Scan for the cell matching the given text and deliver its [x, y] coordinate at center. 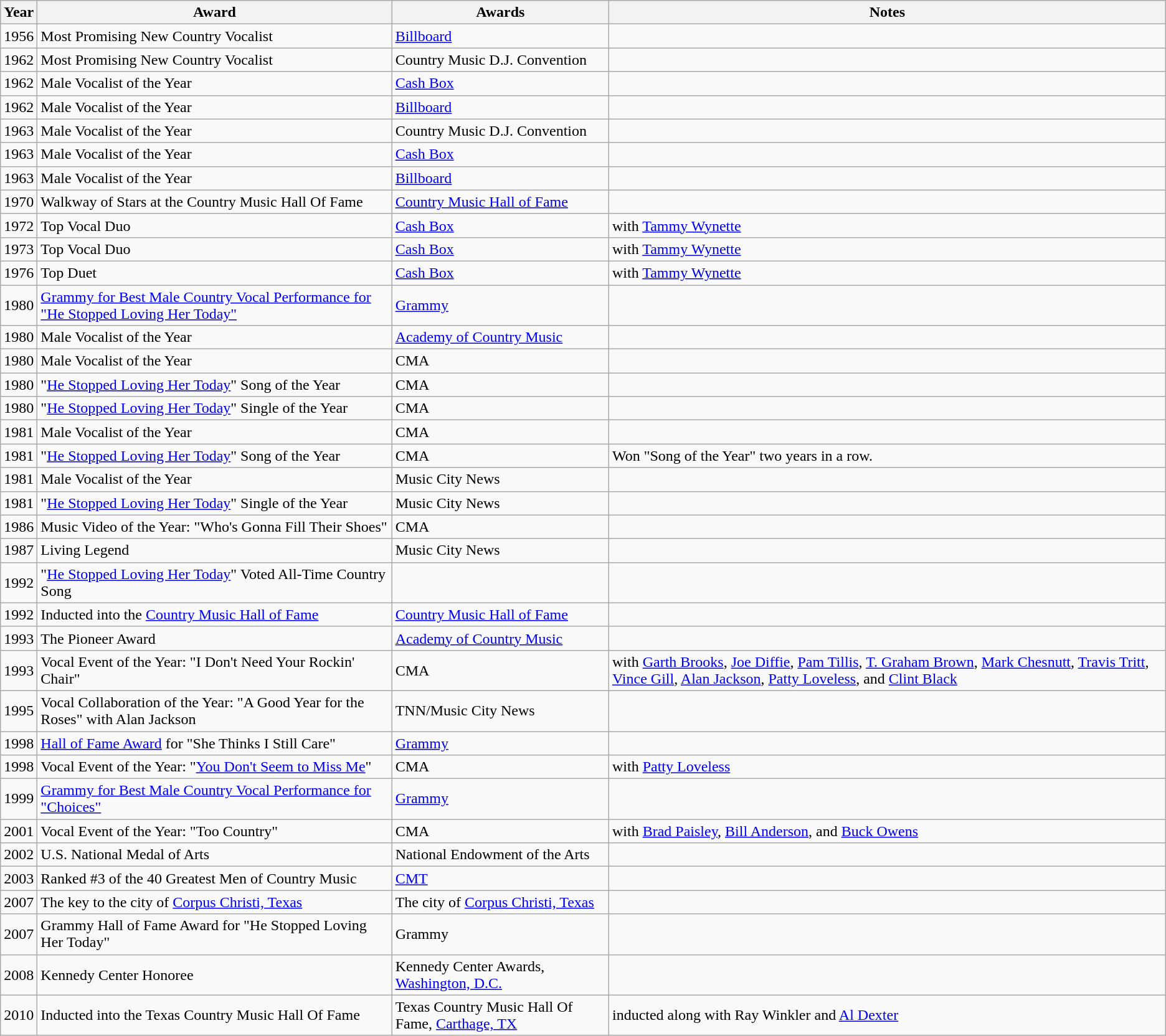
1970 [19, 202]
1986 [19, 527]
2003 [19, 878]
Hall of Fame Award for "She Thinks I Still Care" [214, 743]
inducted along with Ray Winkler and Al Dexter [887, 1015]
with Brad Paisley, Bill Anderson, and Buck Owens [887, 831]
1956 [19, 36]
National Endowment of the Arts [500, 855]
2001 [19, 831]
Kennedy Center Honoree [214, 975]
Grammy Hall of Fame Award for "He Stopped Loving Her Today" [214, 934]
1976 [19, 273]
Music Video of the Year: "Who's Gonna Fill Their Shoes" [214, 527]
1995 [19, 711]
1987 [19, 550]
TNN/Music City News [500, 711]
Vocal Collaboration of the Year: "A Good Year for the Roses" with Alan Jackson [214, 711]
U.S. National Medal of Arts [214, 855]
Inducted into the Texas Country Music Hall Of Fame [214, 1015]
Walkway of Stars at the Country Music Hall Of Fame [214, 202]
Living Legend [214, 550]
with Garth Brooks, Joe Diffie, Pam Tillis, T. Graham Brown, Mark Chesnutt, Travis Tritt, Vince Gill, Alan Jackson, Patty Loveless, and Clint Black [887, 670]
Vocal Event of the Year: "Too Country" [214, 831]
1972 [19, 225]
Vocal Event of the Year: "I Don't Need Your Rockin' Chair" [214, 670]
1999 [19, 799]
2002 [19, 855]
The Pioneer Award [214, 638]
with Patty Loveless [887, 767]
Grammy for Best Male Country Vocal Performance for "He Stopped Loving Her Today" [214, 305]
Top Duet [214, 273]
Texas Country Music Hall Of Fame, Carthage, TX [500, 1015]
Inducted into the Country Music Hall of Fame [214, 615]
Award [214, 12]
Kennedy Center Awards, Washington, D.C. [500, 975]
2010 [19, 1015]
Notes [887, 12]
Grammy for Best Male Country Vocal Performance for "Choices" [214, 799]
The key to the city of Corpus Christi, Texas [214, 902]
Vocal Event of the Year: "You Don't Seem to Miss Me" [214, 767]
Ranked #3 of the 40 Greatest Men of Country Music [214, 878]
CMT [500, 878]
1973 [19, 249]
Awards [500, 12]
Won "Song of the Year" two years in a row. [887, 456]
"He Stopped Loving Her Today" Voted All-Time Country Song [214, 583]
Year [19, 12]
The city of Corpus Christi, Texas [500, 902]
2008 [19, 975]
